Extract the [X, Y] coordinate from the center of the cell holding the provided text.  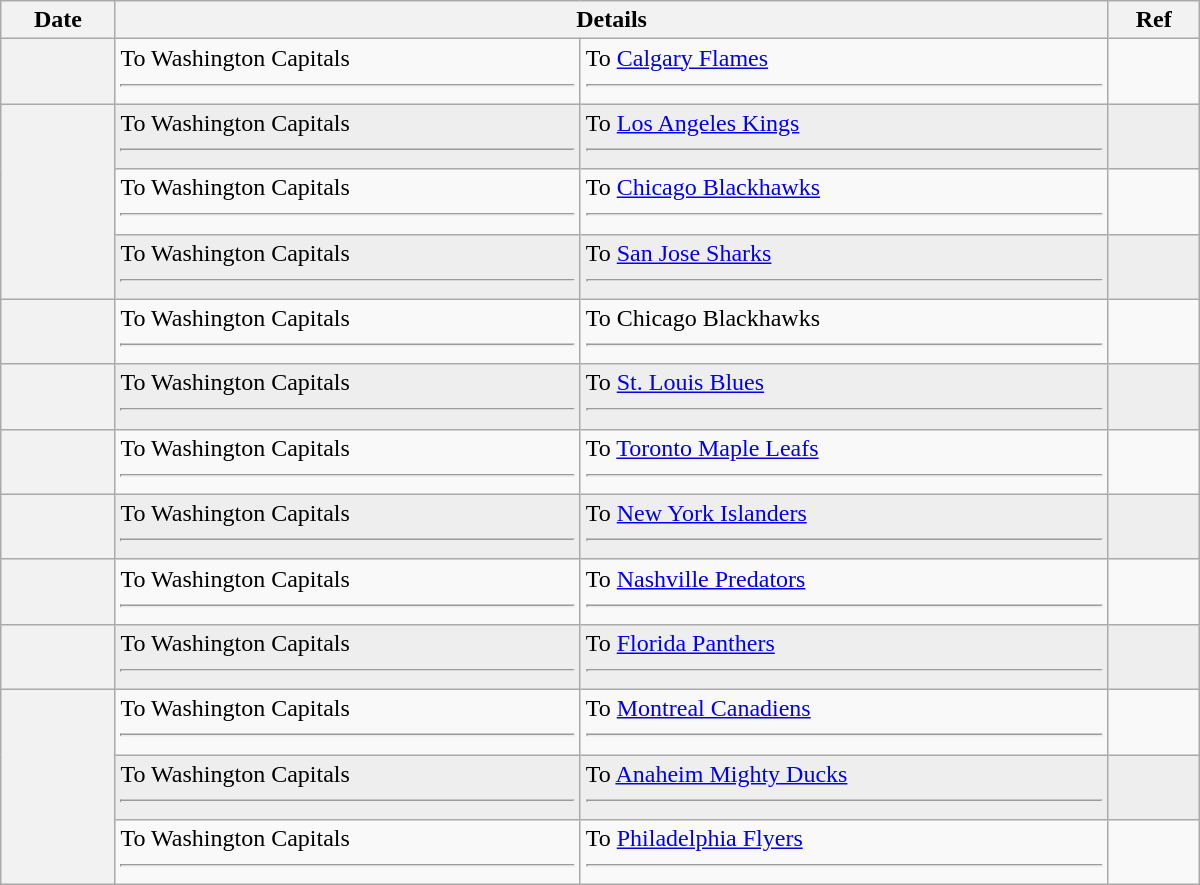
Date [58, 20]
To Florida Panthers [844, 656]
To St. Louis Blues [844, 396]
To Montreal Canadiens [844, 722]
Ref [1154, 20]
To San Jose Sharks [844, 266]
To Philadelphia Flyers [844, 852]
To Los Angeles Kings [844, 136]
To New York Islanders [844, 526]
To Calgary Flames [844, 72]
To Toronto Maple Leafs [844, 462]
To Nashville Predators [844, 592]
Details [612, 20]
To Anaheim Mighty Ducks [844, 786]
